Return the [X, Y] coordinate for the center point of the cell that contains the specified text.  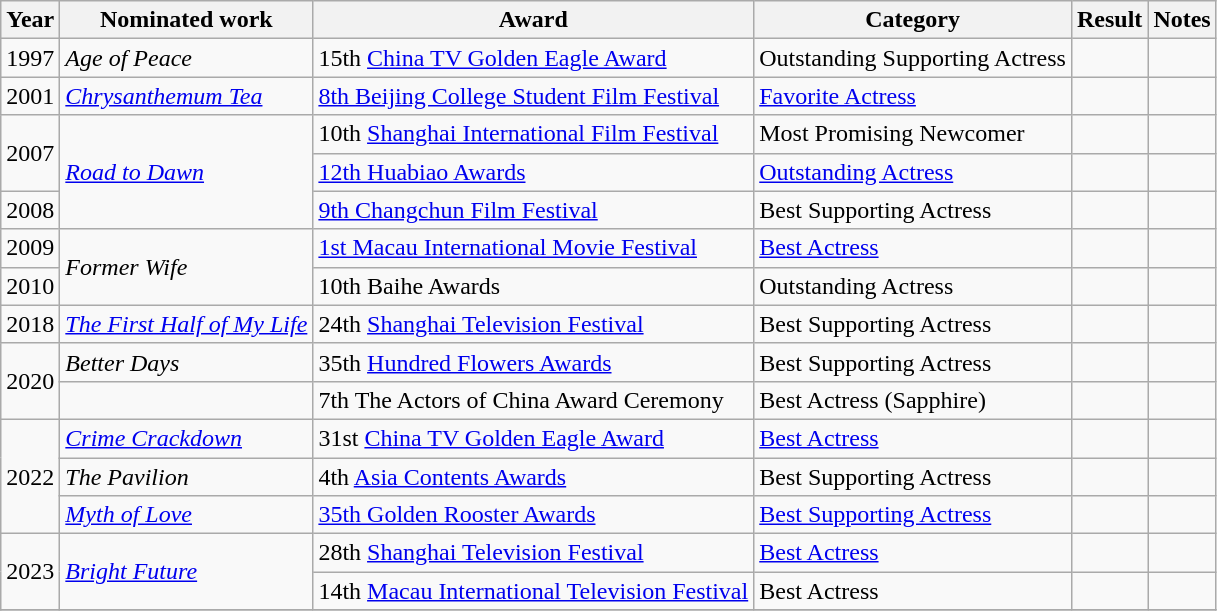
Former Wife [186, 267]
Better Days [186, 362]
Year [30, 20]
31st China TV Golden Eagle Award [534, 438]
28th Shanghai Television Festival [534, 553]
Result [1109, 20]
Bright Future [186, 572]
10th Baihe Awards [534, 286]
8th Beijing College Student Film Festival [534, 96]
Favorite Actress [913, 96]
15th China TV Golden Eagle Award [534, 58]
Chrysanthemum Tea [186, 96]
Most Promising Newcomer [913, 134]
2018 [30, 324]
2001 [30, 96]
Myth of Love [186, 515]
9th Changchun Film Festival [534, 210]
35th Golden Rooster Awards [534, 515]
14th Macau International Television Festival [534, 591]
24th Shanghai Television Festival [534, 324]
7th The Actors of China Award Ceremony [534, 400]
2020 [30, 381]
Notes [1182, 20]
2022 [30, 476]
Category [913, 20]
Road to Dawn [186, 172]
The Pavilion [186, 477]
Outstanding Supporting Actress [913, 58]
35th Hundred Flowers Awards [534, 362]
Age of Peace [186, 58]
10th Shanghai International Film Festival [534, 134]
1st Macau International Movie Festival [534, 248]
2008 [30, 210]
The First Half of My Life [186, 324]
2023 [30, 572]
1997 [30, 58]
Nominated work [186, 20]
2010 [30, 286]
4th Asia Contents Awards [534, 477]
12th Huabiao Awards [534, 172]
Crime Crackdown [186, 438]
2007 [30, 153]
2009 [30, 248]
Award [534, 20]
Best Actress (Sapphire) [913, 400]
